Search for the cell housing the specified text and yield its (x, y) center coordinate. 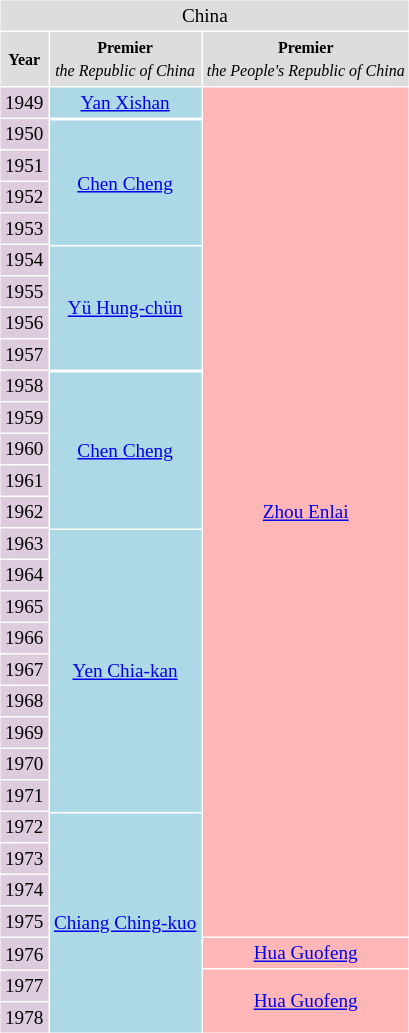
Yan Xishan (124, 103)
1973 (24, 859)
1975 (24, 921)
1965 (24, 607)
Chiang Ching-kuo (124, 924)
1978 (24, 1017)
1971 (24, 795)
1954 (24, 260)
Zhou Enlai (306, 512)
1972 (24, 827)
1957 (24, 355)
1953 (24, 229)
Yen Chia-kan (124, 671)
1961 (24, 481)
Premier the People's Republic of China (306, 59)
Premier the Republic of China (124, 59)
1956 (24, 323)
1974 (24, 890)
Year (24, 59)
1963 (24, 543)
1970 (24, 764)
1962 (24, 512)
1951 (24, 165)
1966 (24, 638)
Yü Hung-chün (124, 308)
1960 (24, 449)
China (204, 15)
1969 (24, 733)
1967 (24, 669)
1958 (24, 386)
1949 (24, 103)
1959 (24, 417)
1977 (24, 986)
1950 (24, 134)
1952 (24, 197)
1955 (24, 291)
1976 (24, 954)
1964 (24, 575)
1968 (24, 701)
